Find where the given text appears and provide that cell's center as (x, y) coordinate. 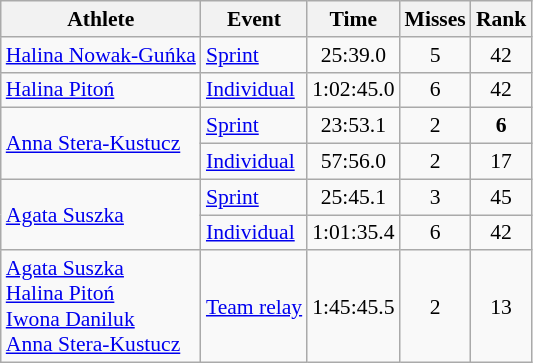
25:45.1 (353, 197)
Event (254, 19)
Misses (436, 19)
Agata SuszkaHalina PitońIwona DanilukAnna Stera-Kustucz (101, 307)
5 (436, 55)
Anna Stera-Kustucz (101, 144)
23:53.1 (353, 126)
Halina Pitoń (101, 90)
45 (502, 197)
1:45:45.5 (353, 307)
3 (436, 197)
25:39.0 (353, 55)
17 (502, 162)
Rank (502, 19)
Team relay (254, 307)
Time (353, 19)
1:02:45.0 (353, 90)
Agata Suszka (101, 214)
57:56.0 (353, 162)
Halina Nowak-Guńka (101, 55)
13 (502, 307)
1:01:35.4 (353, 233)
Athlete (101, 19)
